Return [X, Y] of the center of cell containing provided text 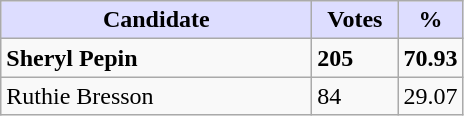
Candidate [156, 20]
84 [355, 96]
Votes [355, 20]
29.07 [430, 96]
205 [355, 58]
70.93 [430, 58]
Ruthie Bresson [156, 96]
% [430, 20]
Sheryl Pepin [156, 58]
